Search for the cell housing the specified text and yield its (x, y) center coordinate. 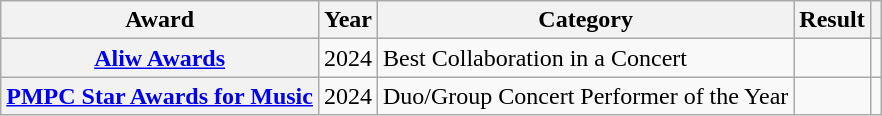
Category (586, 20)
Best Collaboration in a Concert (586, 58)
Result (832, 20)
PMPC Star Awards for Music (160, 96)
Award (160, 20)
Aliw Awards (160, 58)
Year (348, 20)
Duo/Group Concert Performer of the Year (586, 96)
